Determine the [X, Y] coordinate at the center of the cell enclosing the given text.  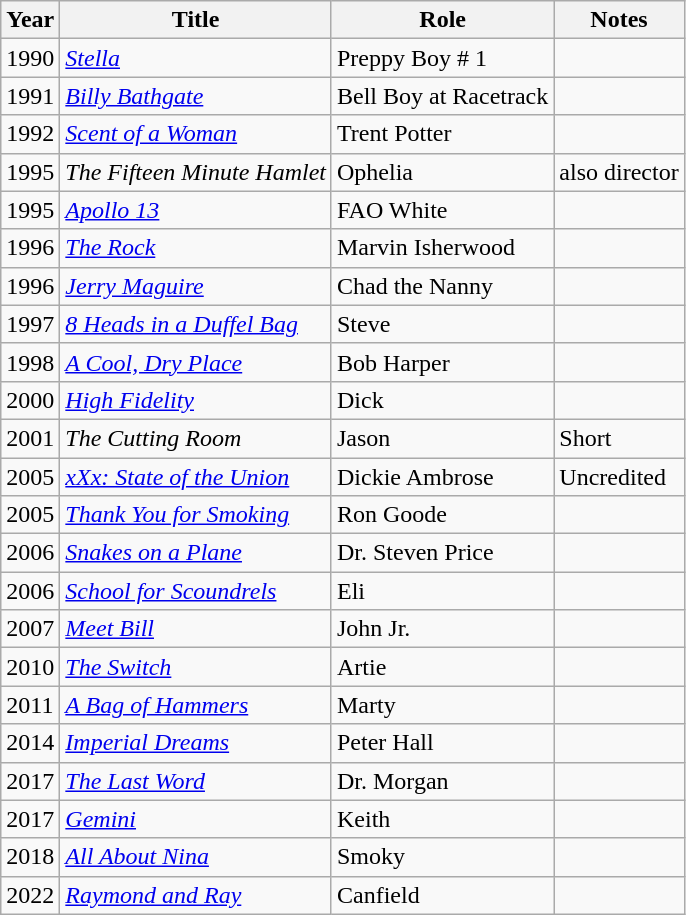
1990 [30, 58]
Steve [442, 324]
Dick [442, 400]
Jason [442, 438]
Ron Goode [442, 515]
Preppy Boy # 1 [442, 58]
Dr. Morgan [442, 781]
2011 [30, 705]
Jerry Maguire [196, 286]
1997 [30, 324]
Chad the Nanny [442, 286]
Notes [619, 20]
2007 [30, 629]
Bell Boy at Racetrack [442, 96]
Title [196, 20]
1991 [30, 96]
Apollo 13 [196, 210]
Marvin Isherwood [442, 248]
Scent of a Woman [196, 134]
All About Nina [196, 857]
The Cutting Room [196, 438]
Billy Bathgate [196, 96]
Imperial Dreams [196, 743]
FAO White [442, 210]
Short [619, 438]
Gemini [196, 819]
Dickie Ambrose [442, 477]
The Switch [196, 667]
Snakes on a Plane [196, 553]
The Fifteen Minute Hamlet [196, 172]
Year [30, 20]
Keith [442, 819]
2018 [30, 857]
The Rock [196, 248]
also director [619, 172]
Peter Hall [442, 743]
Canfield [442, 895]
Thank You for Smoking [196, 515]
Meet Bill [196, 629]
The Last Word [196, 781]
Marty [442, 705]
xXx: State of the Union [196, 477]
2001 [30, 438]
2014 [30, 743]
Bob Harper [442, 362]
School for Scoundrels [196, 591]
2000 [30, 400]
Stella [196, 58]
A Bag of Hammers [196, 705]
Ophelia [442, 172]
Artie [442, 667]
John Jr. [442, 629]
Dr. Steven Price [442, 553]
Eli [442, 591]
Role [442, 20]
1992 [30, 134]
8 Heads in a Duffel Bag [196, 324]
High Fidelity [196, 400]
Uncredited [619, 477]
1998 [30, 362]
A Cool, Dry Place [196, 362]
2010 [30, 667]
Trent Potter [442, 134]
Raymond and Ray [196, 895]
Smoky [442, 857]
2022 [30, 895]
